Provide the (x, y) coordinate of the cell's center where the given text is located.  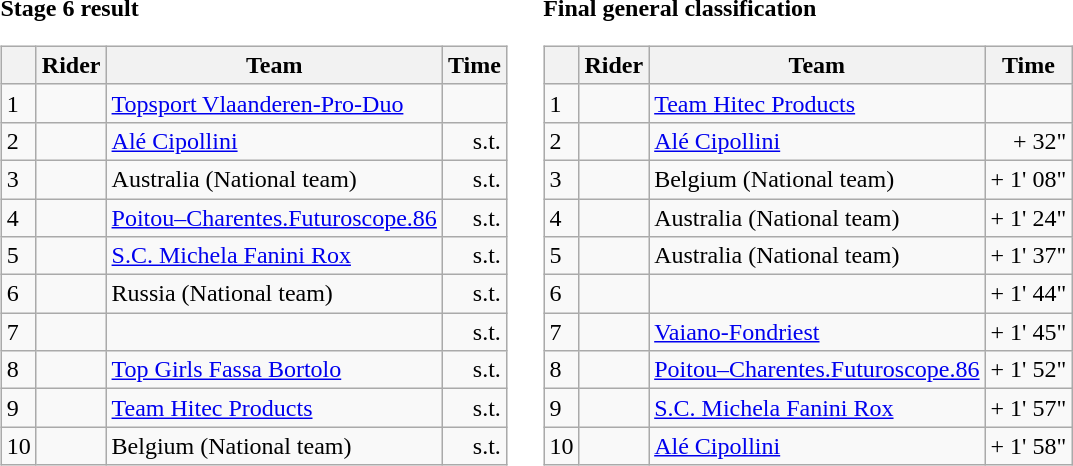
+ 32" (1028, 141)
Topsport Vlaanderen-Pro-Duo (274, 103)
+ 1' 08" (1028, 179)
+ 1' 24" (1028, 217)
+ 1' 57" (1028, 408)
+ 1' 44" (1028, 294)
Top Girls Fassa Bortolo (274, 370)
+ 1' 52" (1028, 370)
Vaiano-Fondriest (817, 332)
Russia (National team) (274, 294)
+ 1' 45" (1028, 332)
+ 1' 58" (1028, 446)
+ 1' 37" (1028, 256)
